Capture the cell that displays the provided text and extract its [x, y] central coordinate. 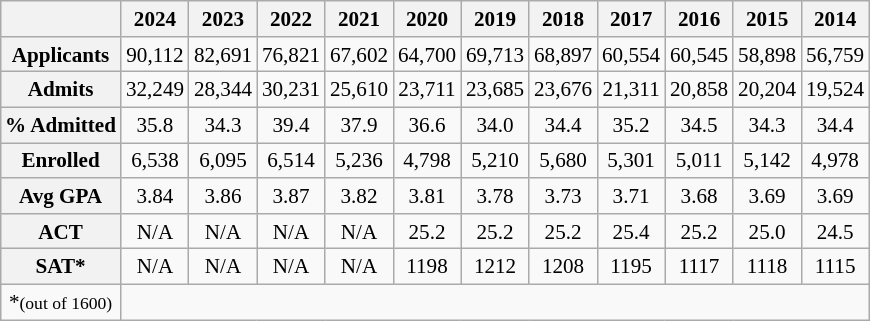
5,210 [495, 160]
1198 [427, 266]
23,711 [427, 90]
3.73 [563, 196]
20,858 [699, 90]
56,759 [835, 54]
Admits [60, 90]
25.0 [767, 230]
21,311 [631, 90]
67,602 [359, 54]
2016 [699, 18]
39.4 [291, 124]
2018 [563, 18]
Avg GPA [60, 196]
35.2 [631, 124]
34.5 [699, 124]
24.5 [835, 230]
*(out of 1600) [60, 302]
4,798 [427, 160]
20,204 [767, 90]
1118 [767, 266]
ACT [60, 230]
5,011 [699, 160]
3.78 [495, 196]
3.82 [359, 196]
28,344 [223, 90]
25.4 [631, 230]
25,610 [359, 90]
64,700 [427, 54]
3.86 [223, 196]
1117 [699, 266]
2023 [223, 18]
60,545 [699, 54]
Enrolled [60, 160]
3.84 [155, 196]
37.9 [359, 124]
3.68 [699, 196]
35.8 [155, 124]
SAT* [60, 266]
1115 [835, 266]
6,095 [223, 160]
36.6 [427, 124]
Applicants [60, 54]
58,898 [767, 54]
2014 [835, 18]
6,538 [155, 160]
82,691 [223, 54]
3.81 [427, 196]
2024 [155, 18]
1195 [631, 266]
34.0 [495, 124]
90,112 [155, 54]
5,142 [767, 160]
32,249 [155, 90]
19,524 [835, 90]
69,713 [495, 54]
2020 [427, 18]
68,897 [563, 54]
1212 [495, 266]
2015 [767, 18]
4,978 [835, 160]
76,821 [291, 54]
30,231 [291, 90]
23,676 [563, 90]
2022 [291, 18]
60,554 [631, 54]
5,236 [359, 160]
2017 [631, 18]
1208 [563, 266]
2021 [359, 18]
% Admitted [60, 124]
23,685 [495, 90]
3.87 [291, 196]
6,514 [291, 160]
5,301 [631, 160]
5,680 [563, 160]
2019 [495, 18]
3.71 [631, 196]
